Output the (X, Y) coordinate of the center of the cell containing the given text.  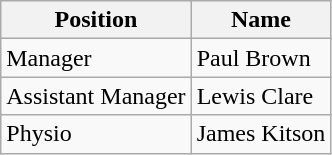
Assistant Manager (96, 96)
James Kitson (261, 134)
Physio (96, 134)
Paul Brown (261, 58)
Lewis Clare (261, 96)
Name (261, 20)
Manager (96, 58)
Position (96, 20)
